Search for the cell housing the specified text and yield its (X, Y) center coordinate. 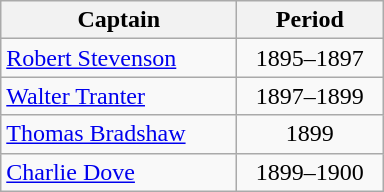
Walter Tranter (119, 96)
Charlie Dove (119, 172)
1897–1899 (310, 96)
Thomas Bradshaw (119, 134)
Period (310, 20)
1899–1900 (310, 172)
1895–1897 (310, 58)
Captain (119, 20)
1899 (310, 134)
Robert Stevenson (119, 58)
